Determine the [X, Y] coordinate at the center of the cell enclosing the given text.  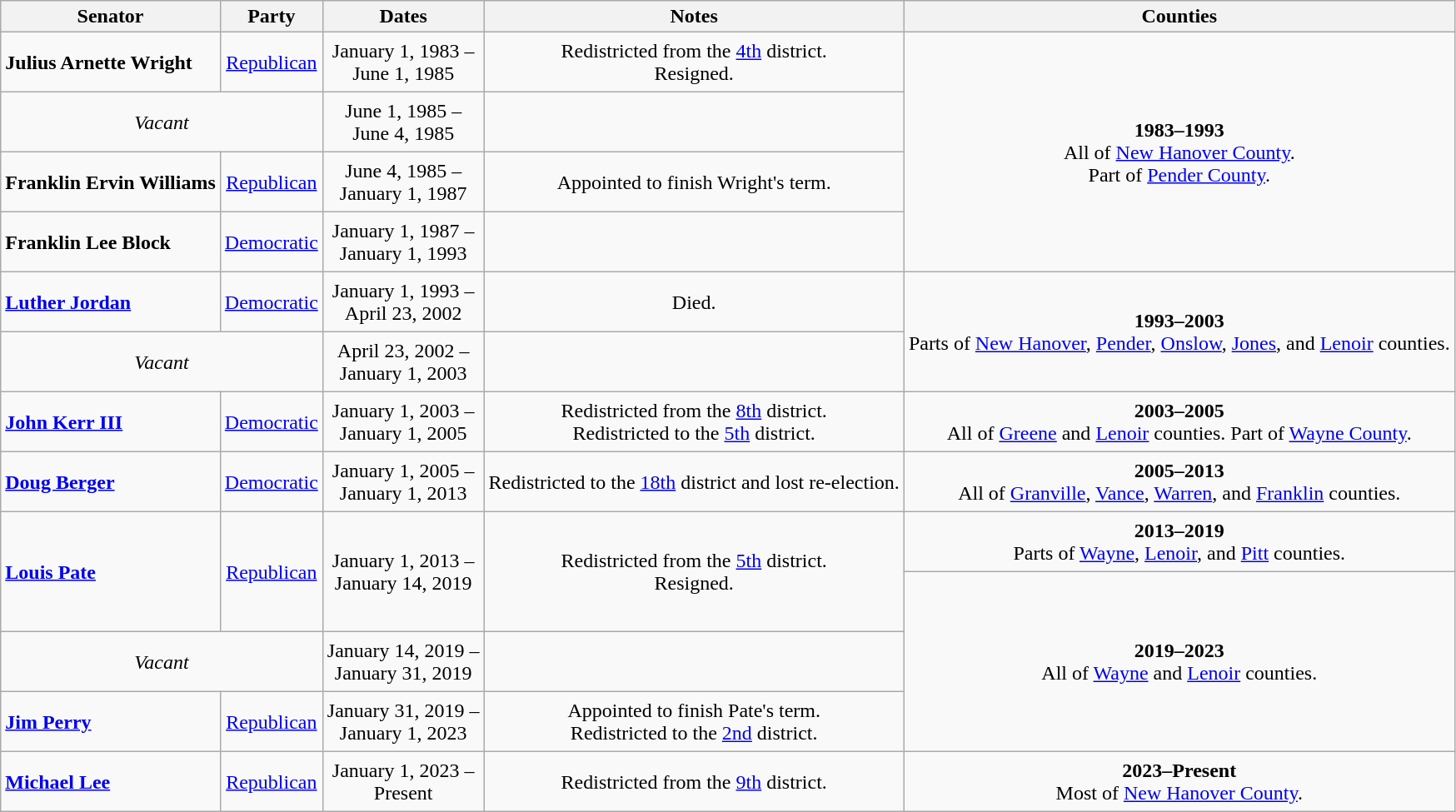
January 1, 2003 –January 1, 2005 [403, 422]
Dates [403, 17]
January 1, 2013 – January 14, 2019 [403, 572]
Died. [694, 302]
Redistricted from the 8th district. Redistricted to the 5th district. [694, 422]
Doug Berger [111, 482]
Party [272, 17]
June 4, 1985 – January 1, 1987 [403, 182]
2003–2005 All of Greene and Lenoir counties. Part of Wayne County. [1179, 422]
January 31, 2019 – January 1, 2023 [403, 722]
Redistricted from the 5th district.Resigned. [694, 572]
Michael Lee [111, 782]
Counties [1179, 17]
January 1, 2023 – Present [403, 782]
Julius Arnette Wright [111, 62]
2023–Present Most of New Hanover County. [1179, 782]
June 1, 1985 – June 4, 1985 [403, 122]
Senator [111, 17]
January 1, 1993 – April 23, 2002 [403, 302]
2019–2023 All of Wayne and Lenoir counties. [1179, 662]
Redistricted to the 18th district and lost re-election. [694, 482]
Redistricted from the 4th district. Resigned. [694, 62]
Notes [694, 17]
Redistricted from the 9th district. [694, 782]
January 1, 2005 – January 1, 2013 [403, 482]
John Kerr III [111, 422]
Louis Pate [111, 572]
Franklin Lee Block [111, 242]
Luther Jordan [111, 302]
Appointed to finish Wright's term. [694, 182]
2005–2013 All of Granville, Vance, Warren, and Franklin counties. [1179, 482]
January 1, 1983 – June 1, 1985 [403, 62]
Appointed to finish Pate's term. Redistricted to the 2nd district. [694, 722]
1983–1993 All of New Hanover County. Part of Pender County. [1179, 152]
January 14, 2019 – January 31, 2019 [403, 662]
Jim Perry [111, 722]
Franklin Ervin Williams [111, 182]
April 23, 2002 – January 1, 2003 [403, 362]
1993–2003 Parts of New Hanover, Pender, Onslow, Jones, and Lenoir counties. [1179, 332]
2013–2019 Parts of Wayne, Lenoir, and Pitt counties. [1179, 542]
January 1, 1987 – January 1, 1993 [403, 242]
